Return [x, y] of the center of cell containing provided text 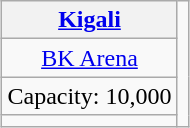
Kigali [90, 20]
Capacity: 10,000 [90, 96]
BK Arena [90, 58]
